From the cell containing the given text, extract its center point as [X, Y] coordinate. 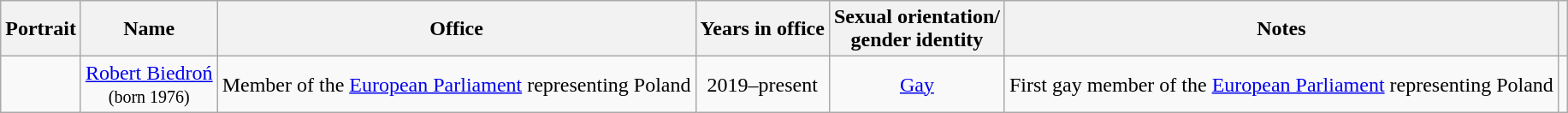
2019–present [762, 84]
Name [149, 29]
Notes [1281, 29]
Robert Biedroń(born 1976) [149, 84]
Member of the European Parliament representing Poland [457, 84]
Sexual orientation/gender identity [917, 29]
Years in office [762, 29]
Gay [917, 84]
First gay member of the European Parliament representing Poland [1281, 84]
Office [457, 29]
Portrait [41, 29]
